Capture the cell that displays the provided text and extract its (X, Y) central coordinate. 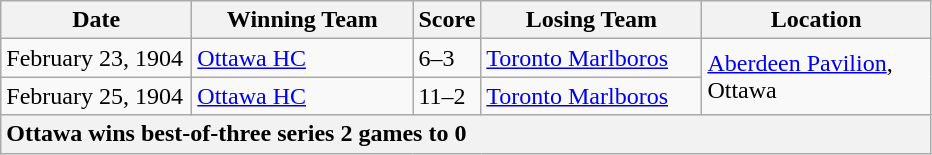
Losing Team (592, 20)
Aberdeen Pavilion, Ottawa (816, 77)
Winning Team (302, 20)
February 25, 1904 (96, 96)
Score (447, 20)
11–2 (447, 96)
Ottawa wins best-of-three series 2 games to 0 (466, 134)
Location (816, 20)
February 23, 1904 (96, 58)
6–3 (447, 58)
Date (96, 20)
